Determine the [X, Y] coordinate at the center of the cell enclosing the given text.  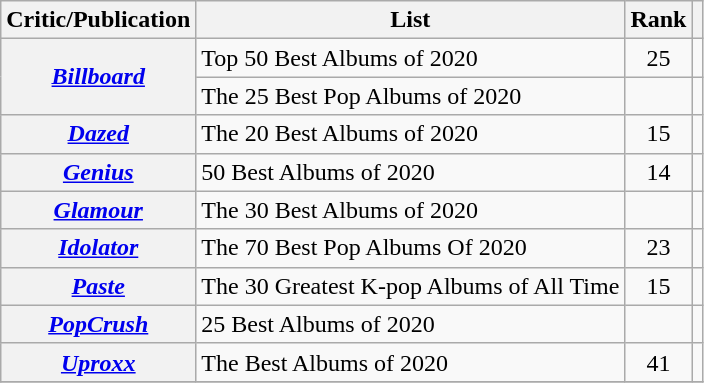
Paste [98, 286]
25 Best Albums of 2020 [410, 324]
The 25 Best Pop Albums of 2020 [410, 96]
Critic/Publication [98, 20]
Rank [658, 20]
14 [658, 172]
23 [658, 248]
Billboard [98, 77]
The 70 Best Pop Albums Of 2020 [410, 248]
Uproxx [98, 362]
50 Best Albums of 2020 [410, 172]
The 20 Best Albums of 2020 [410, 134]
Top 50 Best Albums of 2020 [410, 58]
PopCrush [98, 324]
The 30 Best Albums of 2020 [410, 210]
Glamour [98, 210]
25 [658, 58]
The 30 Greatest K-pop Albums of All Time [410, 286]
List [410, 20]
Dazed [98, 134]
Idolator [98, 248]
41 [658, 362]
Genius [98, 172]
The Best Albums of 2020 [410, 362]
